Provide the (x, y) coordinate of the cell's center where the given text is located.  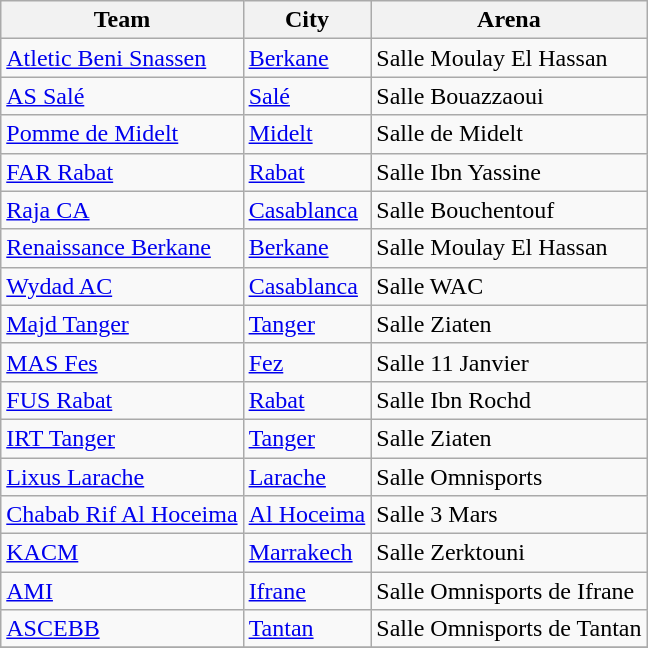
Salé (307, 96)
Ifrane (307, 591)
Salle de Midelt (509, 134)
ASCEBB (122, 629)
Salle 3 Mars (509, 515)
Pomme de Midelt (122, 134)
Arena (509, 20)
Al Hoceima (307, 515)
Team (122, 20)
Salle Bouchentouf (509, 210)
Chabab Rif Al Hoceima (122, 515)
AMI (122, 591)
Salle Omnisports de Tantan (509, 629)
KACM (122, 553)
Wydad AC (122, 286)
Lixus Larache (122, 477)
Midelt (307, 134)
Larache (307, 477)
MAS Fes (122, 362)
Raja CA (122, 210)
AS Salé (122, 96)
Atletic Beni Snassen (122, 58)
FAR Rabat (122, 172)
Salle Ibn Rochd (509, 400)
Salle Omnisports de Ifrane (509, 591)
Salle Zerktouni (509, 553)
Salle WAC (509, 286)
Salle Ibn Yassine (509, 172)
Salle Bouazzaoui (509, 96)
Tantan (307, 629)
FUS Rabat (122, 400)
City (307, 20)
IRT Tanger (122, 438)
Fez (307, 362)
Majd Tanger (122, 324)
Marrakech (307, 553)
Renaissance Berkane (122, 248)
Salle Omnisports (509, 477)
Salle 11 Janvier (509, 362)
